Identify which cell holds the provided text, then report its [X, Y] central coordinate. 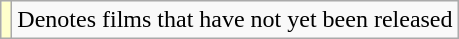
Denotes films that have not yet been released [235, 20]
